Capture the cell that displays the provided text and extract its [X, Y] central coordinate. 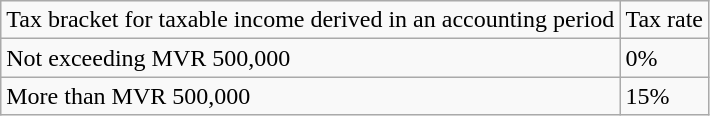
Not exceeding MVR 500,000 [310, 58]
Tax bracket for taxable income derived in an accounting period [310, 20]
15% [664, 96]
More than MVR 500,000 [310, 96]
0% [664, 58]
Tax rate [664, 20]
